Determine the [X, Y] coordinate at the center of the cell enclosing the given text.  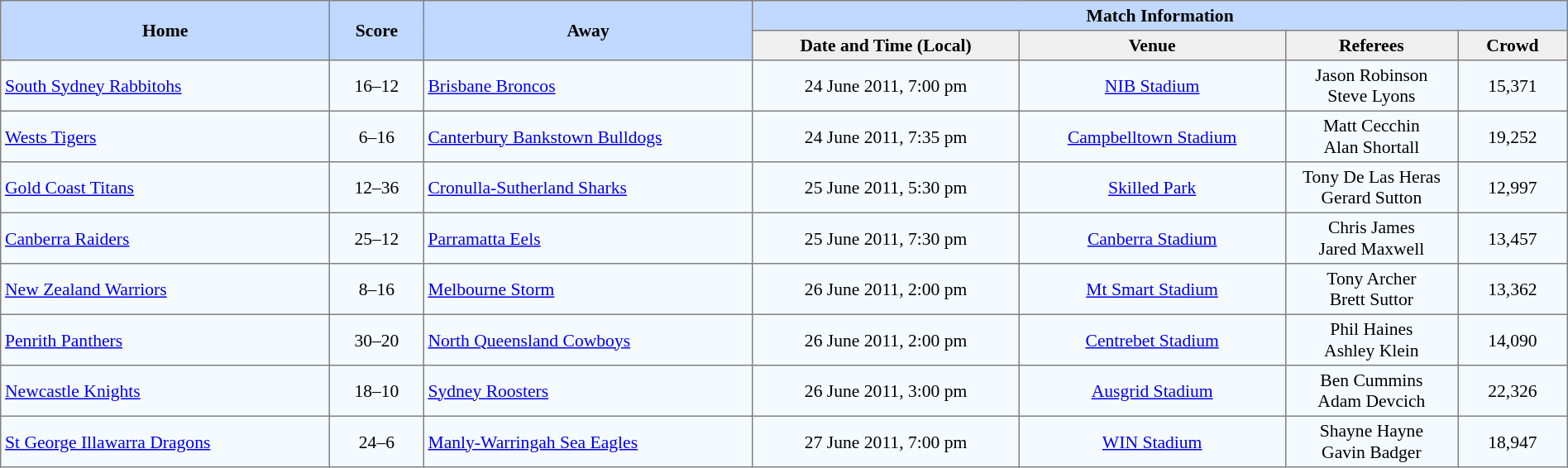
Canterbury Bankstown Bulldogs [588, 136]
WIN Stadium [1152, 442]
Tony Archer Brett Suttor [1371, 289]
Shayne Hayne Gavin Badger [1371, 442]
St George Illawarra Dragons [165, 442]
South Sydney Rabbitohs [165, 86]
Match Information [1159, 16]
Home [165, 31]
Newcastle Knights [165, 391]
Melbourne Storm [588, 289]
12–36 [377, 188]
Penrith Panthers [165, 340]
Cronulla-Sutherland Sharks [588, 188]
Matt Cecchin Alan Shortall [1371, 136]
Ausgrid Stadium [1152, 391]
18–10 [377, 391]
30–20 [377, 340]
Jason Robinson Steve Lyons [1371, 86]
25 June 2011, 5:30 pm [886, 188]
Date and Time (Local) [886, 45]
Mt Smart Stadium [1152, 289]
Away [588, 31]
16–12 [377, 86]
Sydney Roosters [588, 391]
Centrebet Stadium [1152, 340]
New Zealand Warriors [165, 289]
26 June 2011, 3:00 pm [886, 391]
North Queensland Cowboys [588, 340]
Manly-Warringah Sea Eagles [588, 442]
13,362 [1513, 289]
22,326 [1513, 391]
14,090 [1513, 340]
24–6 [377, 442]
25 June 2011, 7:30 pm [886, 238]
Canberra Raiders [165, 238]
Campbelltown Stadium [1152, 136]
Tony De Las Heras Gerard Sutton [1371, 188]
18,947 [1513, 442]
Skilled Park [1152, 188]
6–16 [377, 136]
24 June 2011, 7:35 pm [886, 136]
12,997 [1513, 188]
Chris James Jared Maxwell [1371, 238]
Canberra Stadium [1152, 238]
25–12 [377, 238]
NIB Stadium [1152, 86]
Gold Coast Titans [165, 188]
Ben Cummins Adam Devcich [1371, 391]
24 June 2011, 7:00 pm [886, 86]
Wests Tigers [165, 136]
Phil Haines Ashley Klein [1371, 340]
Crowd [1513, 45]
13,457 [1513, 238]
Referees [1371, 45]
27 June 2011, 7:00 pm [886, 442]
19,252 [1513, 136]
15,371 [1513, 86]
Venue [1152, 45]
Score [377, 31]
Parramatta Eels [588, 238]
8–16 [377, 289]
Brisbane Broncos [588, 86]
